Return (x, y) of the center of cell containing provided text 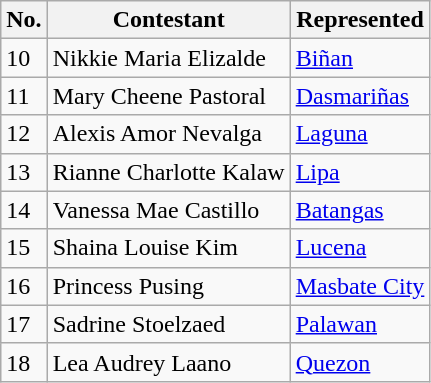
Lea Audrey Laano (168, 362)
Contestant (168, 20)
Dasmariñas (360, 96)
Masbate City (360, 286)
Mary Cheene Pastoral (168, 96)
Quezon (360, 362)
Vanessa Mae Castillo (168, 210)
Shaina Louise Kim (168, 248)
Lipa (360, 172)
13 (24, 172)
Biñan (360, 58)
15 (24, 248)
11 (24, 96)
Rianne Charlotte Kalaw (168, 172)
Laguna (360, 134)
Princess Pusing (168, 286)
18 (24, 362)
Nikkie Maria Elizalde (168, 58)
Represented (360, 20)
Palawan (360, 324)
12 (24, 134)
Lucena (360, 248)
Batangas (360, 210)
16 (24, 286)
10 (24, 58)
Sadrine Stoelzaed (168, 324)
Alexis Amor Nevalga (168, 134)
14 (24, 210)
No. (24, 20)
17 (24, 324)
